For the text-containing cell, return its midpoint in [x, y] coordinate format. 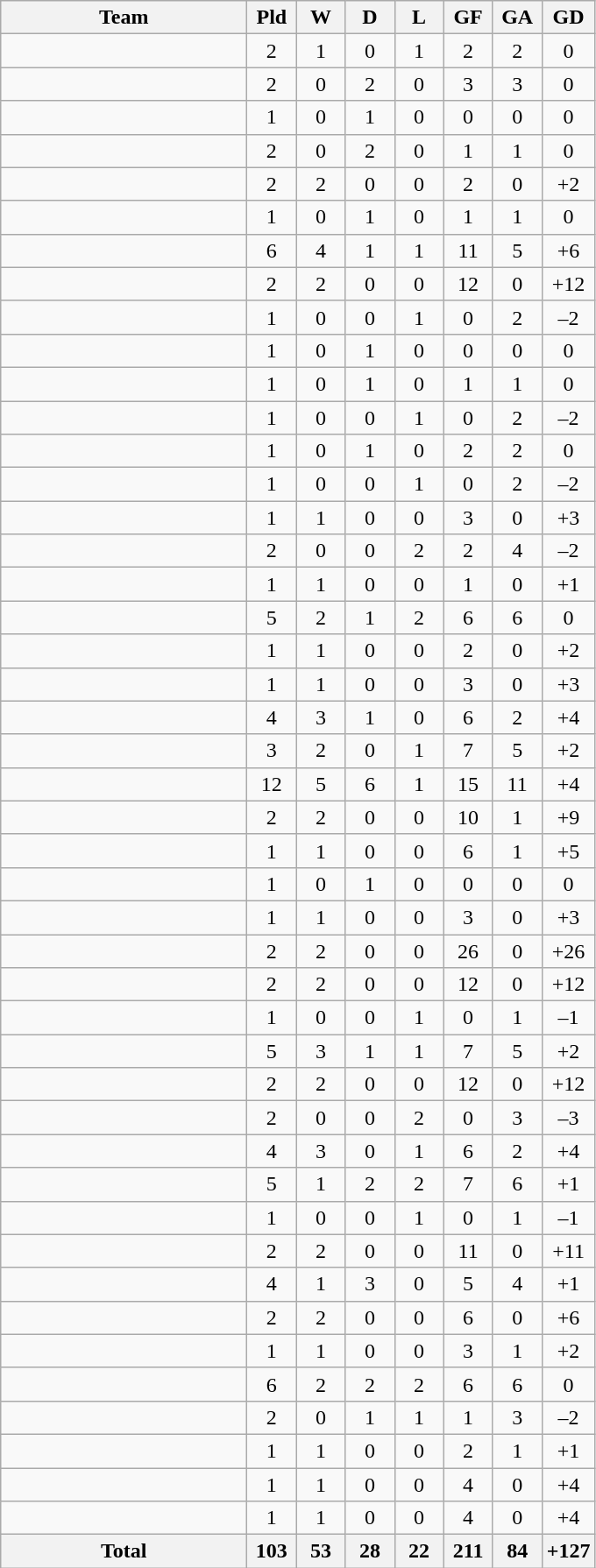
D [370, 18]
22 [419, 1551]
Total [124, 1551]
+5 [568, 851]
+26 [568, 950]
10 [468, 817]
53 [321, 1551]
W [321, 18]
84 [517, 1551]
Pld [272, 18]
26 [468, 950]
Team [124, 18]
+127 [568, 1551]
L [419, 18]
–3 [568, 1118]
GD [568, 18]
103 [272, 1551]
+9 [568, 817]
28 [370, 1551]
15 [468, 784]
211 [468, 1551]
GA [517, 18]
+11 [568, 1251]
GF [468, 18]
